Locate the cell with the specified text and output its [X, Y] center coordinate. 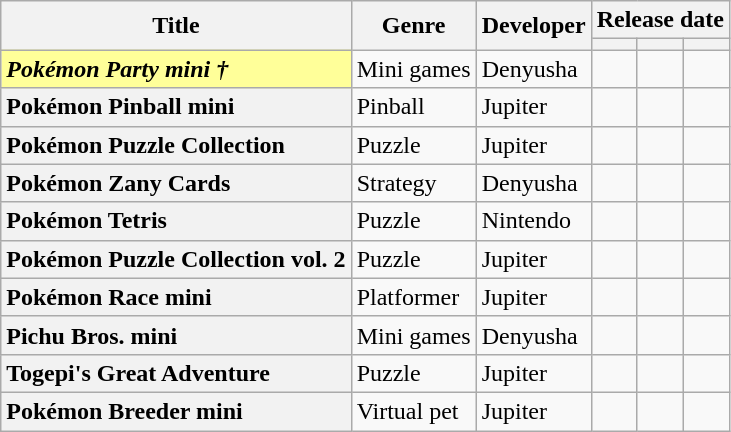
Strategy [414, 183]
Togepi's Great Adventure [176, 373]
Pichu Bros. mini [176, 335]
Nintendo [534, 221]
Genre [414, 26]
Pokémon Tetris [176, 221]
Pokémon Breeder mini [176, 411]
Release date [660, 20]
Platformer [414, 297]
Pokémon Puzzle Collection [176, 145]
Pinball [414, 107]
Pokémon Zany Cards [176, 183]
Developer [534, 26]
Pokémon Puzzle Collection vol. 2 [176, 259]
Title [176, 26]
Pokémon Party mini † [176, 69]
Virtual pet [414, 411]
Pokémon Pinball mini [176, 107]
Pokémon Race mini [176, 297]
